Return [X, Y] of the center of cell containing provided text 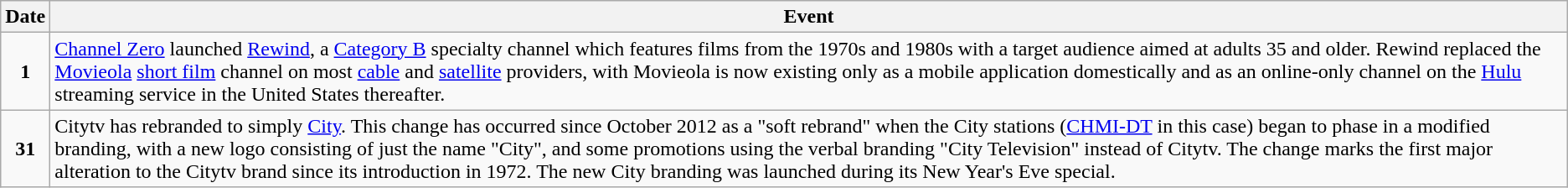
Date [25, 17]
1 [25, 71]
Event [809, 17]
31 [25, 149]
